Identify which cell holds the provided text, then report its (X, Y) central coordinate. 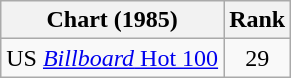
29 (258, 58)
Rank (258, 20)
Chart (1985) (112, 20)
US Billboard Hot 100 (112, 58)
